Determine the (X, Y) coordinate at the center of the cell enclosing the given text.  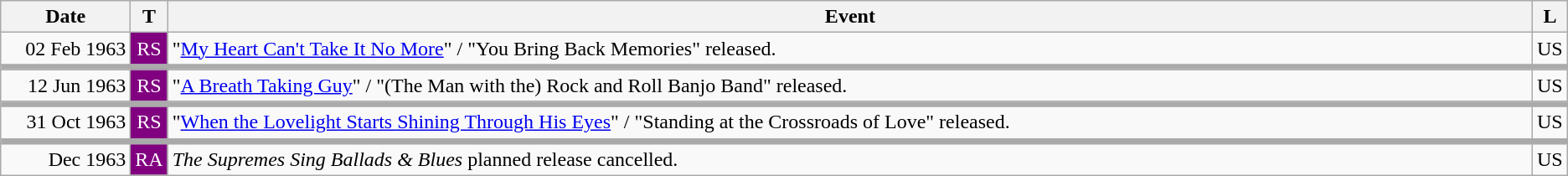
The Supremes Sing Ballads & Blues planned release cancelled. (849, 159)
"A Breath Taking Guy" / "(The Man with the) Rock and Roll Banjo Band" released. (849, 85)
"When the Lovelight Starts Shining Through His Eyes" / "Standing at the Crossroads of Love" released. (849, 122)
T (149, 17)
12 Jun 1963 (65, 85)
RA (149, 159)
L (1550, 17)
"My Heart Can't Take It No More" / "You Bring Back Memories" released. (849, 49)
Dec 1963 (65, 159)
Date (65, 17)
Event (849, 17)
31 Oct 1963 (65, 122)
02 Feb 1963 (65, 49)
